Extract the (X, Y) coordinate from the center of the cell holding the provided text.  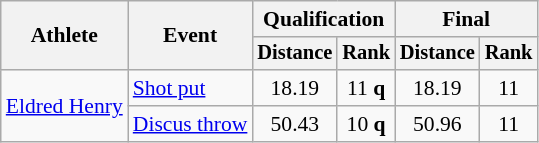
Shot put (190, 88)
Athlete (64, 36)
50.43 (294, 124)
Final (466, 19)
Eldred Henry (64, 106)
11 q (366, 88)
Event (190, 36)
Qualification (323, 19)
50.96 (438, 124)
Discus throw (190, 124)
10 q (366, 124)
